From the cell containing the given text, extract its center point as [x, y] coordinate. 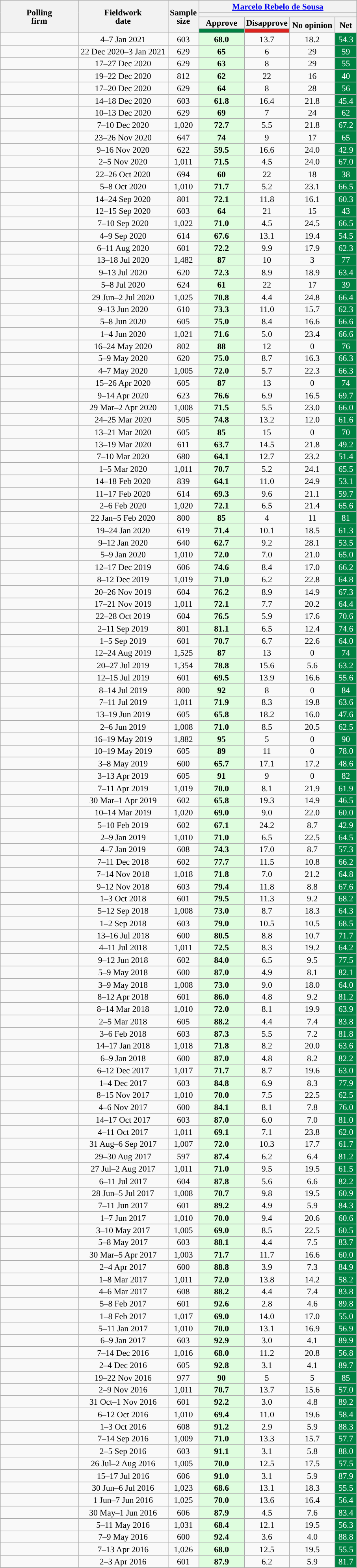
18.0 [312, 985]
7–13 Apr 2016 [123, 1549]
76.6 [221, 395]
4–7 May 2020 [123, 371]
92.9 [221, 1340]
1–8 Mar 2017 [123, 1279]
57.0 [346, 1389]
59.7 [346, 493]
10–19 May 2019 [123, 751]
14–18 Dec 2020 [123, 100]
16.1 [312, 199]
2–3 Apr 2016 [123, 1561]
61.7 [346, 1144]
19.2 [312, 948]
16 [312, 76]
81.8 [346, 1033]
1,882 [183, 739]
79.0 [221, 923]
95 [221, 739]
84.9 [346, 1267]
9–12 Nov 2018 [123, 886]
4 [267, 518]
3–6 Feb 2018 [123, 1033]
65.7 [221, 764]
64.2 [346, 948]
5–11 Jan 2017 [123, 1329]
7–11 Jun 2017 [123, 1205]
9–16 Nov 2020 [123, 150]
1–4 Jun 2020 [123, 334]
54.3 [346, 39]
20–27 Jul 2019 [123, 665]
839 [183, 481]
81 [346, 518]
6.4 [312, 1157]
3 [312, 260]
7.7 [267, 604]
6–12 Dec 2017 [123, 1071]
7.2 [312, 1033]
84.1 [221, 1108]
89.9 [346, 1340]
12–17 Dec 2019 [123, 567]
63.0 [346, 1071]
20.8 [312, 1353]
5.8 [312, 1451]
31 Oct–1 Nov 2016 [123, 1402]
11–17 Feb 2020 [123, 493]
21.4 [312, 506]
1–3 Oct 2018 [123, 899]
19.8 [312, 702]
84.0 [221, 960]
4–6 Nov 2017 [123, 1108]
66.0 [346, 407]
22.8 [312, 579]
2–5 Sep 2016 [123, 1451]
64.3 [346, 911]
8–14 Mar 2018 [123, 1009]
Marcelo Rebelo de Sousa [277, 6]
19.4 [312, 236]
12.0 [312, 420]
92 [221, 690]
1,023 [183, 1488]
87.4 [221, 1157]
6–12 Oct 2016 [123, 1415]
14–24 Sep 2020 [123, 199]
14.5 [267, 444]
12–15 Jul 2019 [123, 678]
72.2 [221, 248]
19.9 [312, 1009]
7–11 Apr 2019 [123, 788]
68.6 [221, 1488]
5–11 May 2016 [123, 1525]
16–19 May 2019 [123, 739]
67.0 [346, 162]
610 [183, 309]
7–10 Dec 2020 [123, 125]
79.4 [221, 886]
60.9 [346, 1193]
61.3 [346, 530]
20–26 Nov 2019 [123, 592]
13–16 Jul 2018 [123, 936]
86.0 [221, 996]
611 [183, 444]
82 [346, 776]
1–2 Sep 2018 [123, 923]
67.3 [346, 592]
71.9 [221, 702]
51.4 [346, 457]
Approve [221, 23]
4–6 Mar 2017 [123, 1291]
61.8 [221, 100]
6.6 [312, 1181]
7 [267, 113]
6–11 Jul 2017 [123, 1181]
Pollingfirm [39, 17]
21.1 [312, 493]
24 [312, 113]
3–9 May 2018 [123, 985]
2.8 [267, 1304]
5–9 Jan 2020 [123, 555]
65.5 [346, 469]
76 [346, 346]
82.1 [346, 972]
30 Jun–6 Jul 2016 [123, 1488]
6.7 [267, 641]
76.5 [221, 616]
11.7 [267, 1254]
11.5 [267, 862]
622 [183, 150]
83.7 [346, 1243]
91 [221, 776]
43 [346, 211]
2–11 Sep 2019 [123, 629]
3–13 Apr 2019 [123, 776]
24.1 [312, 469]
14.0 [267, 1316]
5–8 Feb 2017 [123, 1304]
13.8 [267, 1279]
60.6 [346, 1218]
7–14 Sep 2016 [123, 1439]
57.3 [346, 850]
28 Jun–5 Jul 2017 [123, 1193]
63 [221, 64]
17–27 Dec 2020 [123, 64]
Net [346, 24]
1,031 [183, 1525]
6–11 Aug 2020 [123, 248]
7–11 Jul 2019 [123, 702]
88.1 [221, 1243]
4–7 Jan 2019 [123, 850]
16–24 May 2020 [123, 346]
89.7 [346, 1365]
48.6 [346, 764]
9.4 [267, 1218]
24.9 [312, 481]
38 [346, 174]
62.7 [221, 543]
87.3 [221, 1033]
16.3 [312, 358]
2–9 Jan 2019 [123, 837]
7–10 Mar 2020 [123, 457]
1,009 [183, 1439]
81.7 [346, 1561]
8–12 Dec 2019 [123, 579]
4.0 [312, 1537]
47.6 [346, 715]
10–14 Mar 2019 [123, 813]
624 [183, 285]
2–5 Mar 2018 [123, 1022]
16.5 [312, 395]
56 [346, 88]
45.4 [346, 100]
2–6 Jun 2019 [123, 727]
89.8 [346, 1304]
79.5 [221, 899]
17–20 Dec 2020 [123, 88]
4–7 Jan 2021 [123, 39]
10.1 [267, 530]
Disapprove [267, 23]
72.7 [221, 125]
619 [183, 530]
12 [267, 346]
39 [346, 285]
76.2 [221, 592]
53.1 [346, 481]
64.4 [346, 604]
7–10 Sep 2020 [123, 223]
1–5 Sep 2019 [123, 641]
19–22 Nov 2016 [123, 1377]
67.1 [221, 825]
89 [221, 751]
74.8 [221, 420]
17.5 [312, 1463]
16.9 [312, 1329]
22.6 [312, 641]
64.5 [346, 837]
1,354 [183, 665]
802 [183, 346]
63.4 [346, 272]
58.4 [346, 1415]
15–26 Apr 2020 [123, 383]
22–26 Oct 2020 [123, 174]
27 Jul–2 Aug 2017 [123, 1168]
17.7 [312, 1144]
60.5 [346, 1230]
1,021 [183, 334]
6.0 [267, 1119]
76.0 [346, 1108]
81.0 [346, 1119]
23.0 [312, 407]
13–19 Jun 2019 [123, 715]
5–8 Jul 2020 [123, 285]
63.2 [346, 665]
24.8 [312, 297]
23.2 [312, 457]
60.3 [346, 199]
2–4 Apr 2017 [123, 1267]
13–19 Mar 2020 [123, 444]
2–9 Nov 2016 [123, 1389]
87.8 [221, 1181]
7.3 [312, 1267]
56.3 [346, 1525]
20.2 [312, 604]
9–14 Apr 2020 [123, 395]
7–14 Dec 2016 [123, 1353]
61.5 [346, 1168]
70.8 [221, 297]
29–30 Aug 2017 [123, 1157]
1,016 [183, 1353]
12.4 [312, 629]
78.0 [346, 751]
14.2 [312, 1279]
13.2 [267, 420]
6 [267, 51]
12–24 Aug 2019 [123, 653]
5–8 May 2017 [123, 1243]
9.8 [267, 1193]
92.2 [221, 1402]
3–10 May 2017 [123, 1230]
9–13 Jul 2020 [123, 272]
73.3 [221, 309]
11.3 [267, 899]
61 [221, 285]
74.3 [221, 850]
19.3 [267, 800]
63.7 [221, 444]
71.6 [221, 334]
68.2 [346, 899]
11.2 [267, 1353]
1–5 Mar 2020 [123, 469]
70 [346, 432]
1,003 [183, 1254]
5.0 [267, 334]
28 [312, 88]
2–4 Dec 2016 [123, 1365]
30 Mar–5 Apr 2017 [123, 1254]
4–11 Jul 2018 [123, 948]
58.2 [346, 1279]
14–18 Feb 2020 [123, 481]
30 Mar–1 Apr 2019 [123, 800]
59 [346, 51]
2–6 Feb 2020 [123, 506]
17.9 [312, 248]
77.5 [346, 960]
62.0 [346, 1132]
77 [346, 260]
5–9 May 2020 [123, 358]
22 Dec 2020–3 Jan 2021 [123, 51]
3–8 May 2019 [123, 764]
29 Jun–2 Jul 2020 [123, 297]
9–12 Jan 2020 [123, 543]
63.9 [346, 1009]
21.9 [312, 788]
92.6 [221, 1304]
77.7 [221, 862]
1,026 [183, 1549]
680 [183, 457]
13–18 Jul 2020 [123, 260]
10.7 [312, 936]
65.0 [346, 555]
69.7 [346, 395]
977 [183, 1377]
92.8 [221, 1365]
13.6 [267, 1501]
84.8 [221, 1082]
647 [183, 137]
77.9 [346, 1082]
Fieldworkdate [123, 17]
91.2 [221, 1426]
68.4 [221, 1525]
18.5 [312, 530]
20.0 [312, 1046]
16.0 [312, 715]
92.4 [221, 1537]
80.5 [221, 936]
22–28 Oct 2019 [123, 616]
22.0 [312, 813]
69.1 [221, 1132]
1–3 Oct 2016 [123, 1426]
69.4 [221, 1415]
22 Jan–5 Feb 2020 [123, 518]
5.7 [267, 371]
56.4 [346, 1501]
13–21 Mar 2020 [123, 432]
8–14 Jul 2019 [123, 690]
19–24 Jan 2020 [123, 530]
1,525 [183, 653]
71.4 [221, 530]
17–21 Nov 2019 [123, 604]
10–13 Dec 2020 [123, 113]
88.0 [346, 1451]
68.5 [346, 923]
623 [183, 395]
13.3 [267, 1439]
49.2 [346, 444]
1–4 Dec 2017 [123, 1082]
1–7 Jun 2017 [123, 1218]
7.6 [312, 1512]
66.4 [346, 297]
1 Jun–7 Jun 2016 [123, 1501]
81.1 [221, 629]
5–10 Feb 2019 [123, 825]
694 [183, 174]
6–9 Jan 2018 [123, 1058]
17.6 [312, 616]
12.7 [267, 457]
9–12 Jun 2018 [123, 960]
26 Jul–2 Aug 2016 [123, 1463]
9.9 [267, 248]
505 [183, 420]
57.5 [346, 1463]
4–11 Oct 2017 [123, 1132]
6–9 Jan 2017 [123, 1340]
23–26 Nov 2020 [123, 137]
17.1 [267, 764]
7–9 May 2016 [123, 1537]
21 [267, 211]
9.6 [267, 493]
84.3 [346, 1205]
Samplesize [183, 17]
17.2 [312, 764]
7.8 [312, 1108]
9–13 Jun 2020 [123, 309]
61.9 [346, 788]
40 [346, 76]
5–12 Sep 2018 [123, 911]
23.4 [312, 334]
55.0 [346, 1316]
29 Mar–2 Apr 2020 [123, 407]
5–8 Jun 2020 [123, 322]
46.5 [346, 800]
69 [221, 113]
61.6 [346, 420]
2.9 [267, 1426]
8–15 Nov 2017 [123, 1095]
1,007 [183, 1144]
20.6 [312, 1218]
12.1 [267, 1525]
18.9 [312, 272]
53.5 [346, 543]
No opinion [312, 24]
20.5 [312, 727]
15–17 Jul 2016 [123, 1475]
1,482 [183, 260]
91.1 [221, 1451]
21.2 [312, 874]
56.8 [346, 1353]
70.6 [346, 616]
10.8 [312, 862]
23.8 [312, 1132]
1–8 Feb 2017 [123, 1316]
65.6 [346, 506]
57.7 [346, 1439]
69.5 [221, 678]
28.1 [312, 543]
55 [346, 64]
1,022 [183, 223]
84 [346, 690]
23.1 [312, 186]
69.3 [221, 493]
2–5 Nov 2020 [123, 162]
3.6 [267, 1537]
812 [183, 76]
4.6 [312, 1304]
13.9 [267, 678]
640 [183, 543]
5–9 May 2018 [123, 972]
7.1 [267, 1132]
597 [183, 1157]
14–17 Oct 2017 [123, 1119]
3.9 [267, 1267]
30 May–1 Jun 2016 [123, 1512]
21.0 [312, 555]
19–22 Dec 2020 [123, 76]
88 [221, 346]
67.2 [346, 125]
14–17 Jan 2018 [123, 1046]
18 [312, 174]
12–15 Sep 2020 [123, 211]
72.3 [221, 272]
31 Aug–6 Sep 2017 [123, 1144]
56.9 [346, 1329]
55.6 [346, 678]
7–11 Dec 2018 [123, 862]
4–9 Sep 2020 [123, 236]
59.5 [221, 150]
7–14 Nov 2018 [123, 874]
60 [221, 174]
78.8 [221, 665]
72.5 [221, 948]
10.3 [267, 1144]
10 [267, 260]
24.2 [267, 825]
22.3 [312, 371]
8–12 Apr 2018 [123, 996]
83.4 [346, 1512]
24–25 Mar 2020 [123, 420]
24.5 [312, 223]
54.5 [346, 236]
88.3 [346, 1426]
91.0 [221, 1475]
5–8 Oct 2020 [123, 186]
